Provide the (X, Y) coordinate of the cell's center where the given text is located.  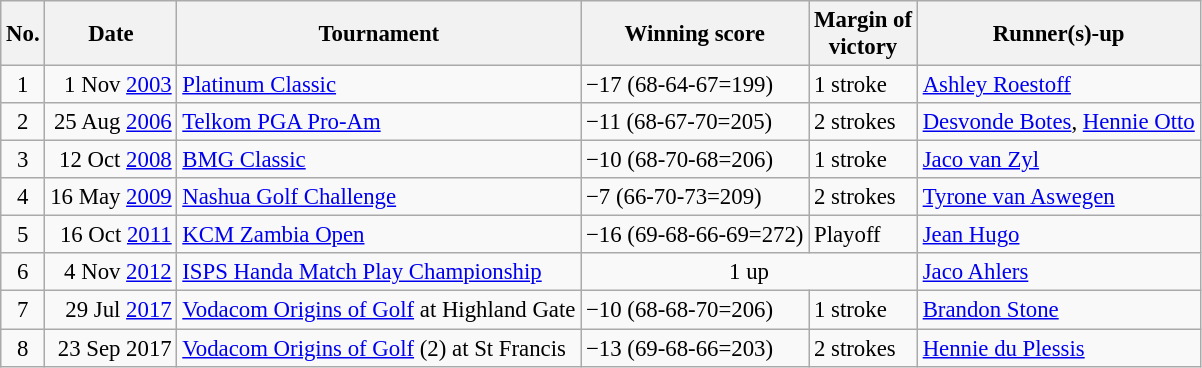
Date (111, 34)
Desvonde Botes, Hennie Otto (1058, 122)
Tournament (379, 34)
KCM Zambia Open (379, 235)
−10 (68-70-68=206) (695, 160)
4 Nov 2012 (111, 273)
12 Oct 2008 (111, 160)
−7 (66-70-73=209) (695, 197)
BMG Classic (379, 160)
Vodacom Origins of Golf (2) at St Francis (379, 348)
23 Sep 2017 (111, 348)
16 Oct 2011 (111, 235)
29 Jul 2017 (111, 310)
3 (23, 160)
4 (23, 197)
Jean Hugo (1058, 235)
Platinum Classic (379, 85)
Jaco van Zyl (1058, 160)
Winning score (695, 34)
7 (23, 310)
8 (23, 348)
Margin ofvictory (864, 34)
−16 (69-68-66-69=272) (695, 235)
−17 (68-64-67=199) (695, 85)
16 May 2009 (111, 197)
Jaco Ahlers (1058, 273)
−13 (69-68-66=203) (695, 348)
No. (23, 34)
Telkom PGA Pro-Am (379, 122)
1 Nov 2003 (111, 85)
Vodacom Origins of Golf at Highland Gate (379, 310)
−10 (68-68-70=206) (695, 310)
Runner(s)-up (1058, 34)
6 (23, 273)
−11 (68-67-70=205) (695, 122)
5 (23, 235)
25 Aug 2006 (111, 122)
ISPS Handa Match Play Championship (379, 273)
2 (23, 122)
Tyrone van Aswegen (1058, 197)
Nashua Golf Challenge (379, 197)
Playoff (864, 235)
Hennie du Plessis (1058, 348)
1 up (750, 273)
Ashley Roestoff (1058, 85)
Brandon Stone (1058, 310)
1 (23, 85)
